Extract the [X, Y] coordinate from the center of the cell holding the provided text.  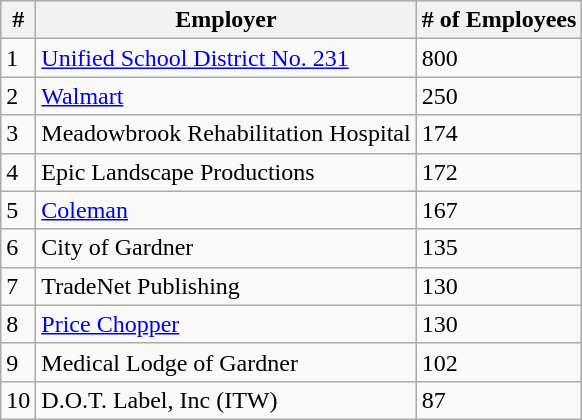
102 [499, 362]
167 [499, 210]
6 [18, 248]
7 [18, 286]
250 [499, 96]
4 [18, 172]
3 [18, 134]
1 [18, 58]
Coleman [226, 210]
135 [499, 248]
5 [18, 210]
D.O.T. Label, Inc (ITW) [226, 400]
8 [18, 324]
TradeNet Publishing [226, 286]
Epic Landscape Productions [226, 172]
Walmart [226, 96]
# of Employees [499, 20]
Price Chopper [226, 324]
Unified School District No. 231 [226, 58]
Meadowbrook Rehabilitation Hospital [226, 134]
87 [499, 400]
172 [499, 172]
2 [18, 96]
# [18, 20]
9 [18, 362]
Medical Lodge of Gardner [226, 362]
800 [499, 58]
10 [18, 400]
Employer [226, 20]
174 [499, 134]
City of Gardner [226, 248]
